Pinpoint the cell where the given text exists, returning its (x, y) midpoint coordinate. 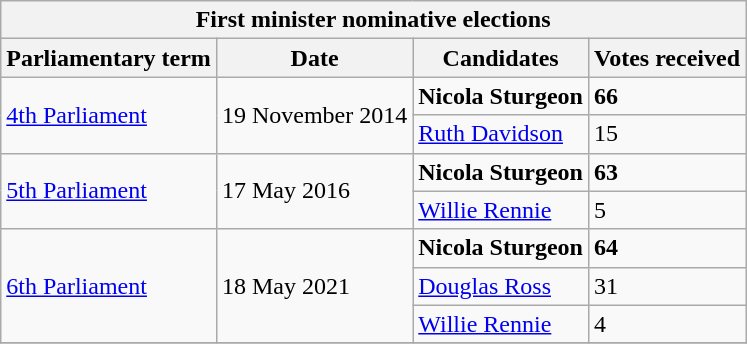
19 November 2014 (314, 115)
66 (666, 96)
5 (666, 210)
Douglas Ross (501, 286)
4th Parliament (109, 115)
18 May 2021 (314, 286)
15 (666, 134)
First minister nominative elections (374, 20)
6th Parliament (109, 286)
17 May 2016 (314, 191)
Candidates (501, 58)
63 (666, 172)
5th Parliament (109, 191)
4 (666, 324)
31 (666, 286)
Date (314, 58)
Parliamentary term (109, 58)
64 (666, 248)
Votes received (666, 58)
Ruth Davidson (501, 134)
